Return (x, y) of the center of cell containing provided text 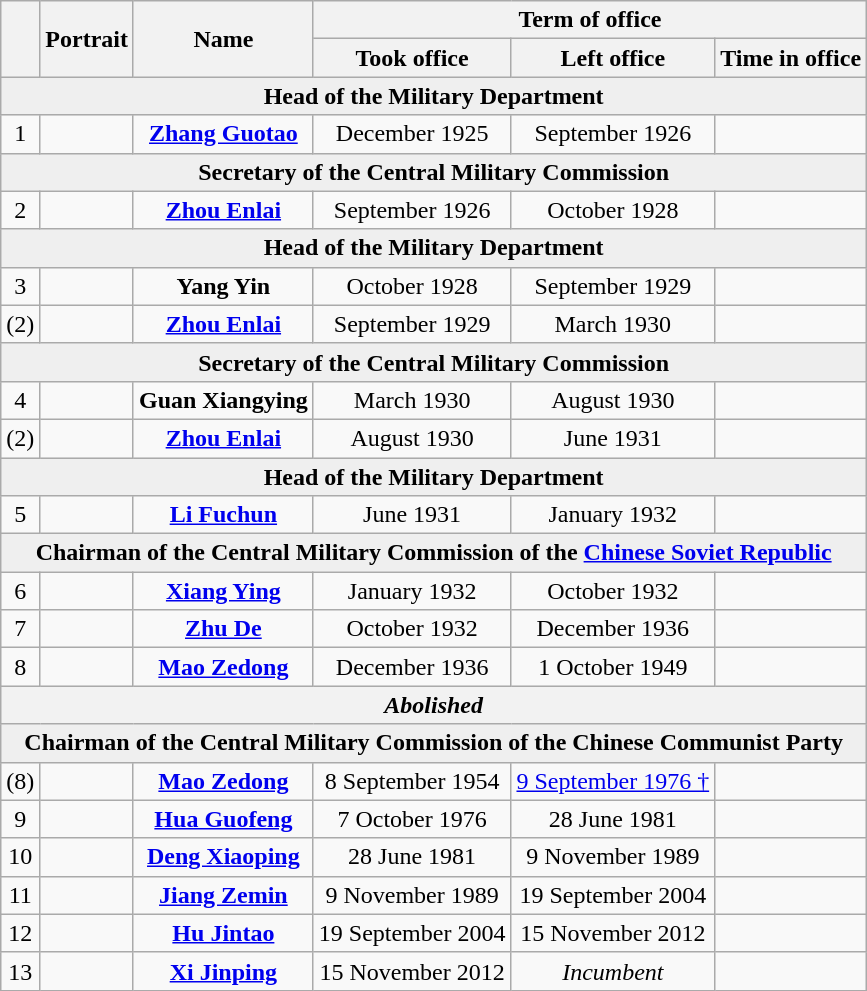
Xi Jinping (223, 971)
Zhang Guotao (223, 134)
Name (223, 39)
10 (20, 857)
1 October 1949 (613, 667)
11 (20, 895)
Term of office (590, 20)
Incumbent (613, 971)
Portrait (87, 39)
2 (20, 210)
Chairman of the Central Military Commission of the Chinese Communist Party (434, 743)
Guan Xiangying (223, 400)
(8) (20, 781)
Abolished (434, 705)
7 October 1976 (412, 819)
9 September 1976 † (613, 781)
12 (20, 933)
7 (20, 629)
1 (20, 134)
Li Fuchun (223, 515)
3 (20, 286)
Yang Yin (223, 286)
8 (20, 667)
Zhu De (223, 629)
Deng Xiaoping (223, 857)
Xiang Ying (223, 591)
6 (20, 591)
4 (20, 400)
Hua Guofeng (223, 819)
Left office (613, 58)
13 (20, 971)
Chairman of the Central Military Commission of the Chinese Soviet Republic (434, 553)
Hu Jintao (223, 933)
Time in office (791, 58)
December 1925 (412, 134)
Took office (412, 58)
Jiang Zemin (223, 895)
5 (20, 515)
8 September 1954 (412, 781)
9 (20, 819)
